Identify which cell holds the provided text, then report its (X, Y) central coordinate. 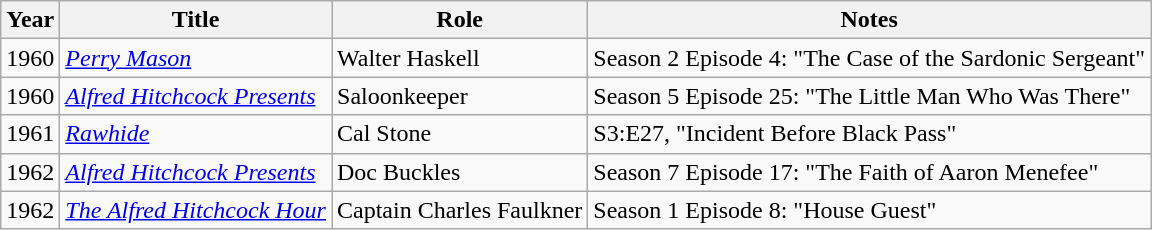
S3:E27, "Incident Before Black Pass" (870, 134)
Saloonkeeper (460, 96)
Season 2 Episode 4: "The Case of the Sardonic Sergeant" (870, 58)
Perry Mason (196, 58)
Doc Buckles (460, 172)
Notes (870, 20)
Rawhide (196, 134)
1961 (30, 134)
The Alfred Hitchcock Hour (196, 210)
Year (30, 20)
Season 1 Episode 8: "House Guest" (870, 210)
Cal Stone (460, 134)
Season 5 Episode 25: "The Little Man Who Was There" (870, 96)
Role (460, 20)
Captain Charles Faulkner (460, 210)
Season 7 Episode 17: "The Faith of Aaron Menefee" (870, 172)
Walter Haskell (460, 58)
Title (196, 20)
